Scan for the cell matching the given text and deliver its (x, y) coordinate at center. 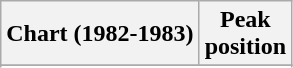
Chart (1982-1983) (100, 34)
Peakposition (245, 34)
